Search for the cell housing the specified text and yield its (x, y) center coordinate. 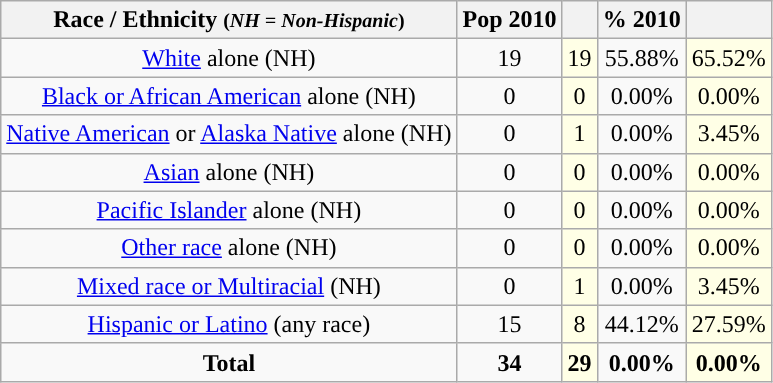
27.59% (728, 324)
Native American or Alaska Native alone (NH) (229, 134)
Pacific Islander alone (NH) (229, 210)
34 (510, 362)
55.88% (642, 58)
% 2010 (642, 20)
15 (510, 324)
Pop 2010 (510, 20)
Asian alone (NH) (229, 172)
65.52% (728, 58)
Race / Ethnicity (NH = Non-Hispanic) (229, 20)
Mixed race or Multiracial (NH) (229, 286)
Hispanic or Latino (any race) (229, 324)
Total (229, 362)
8 (580, 324)
White alone (NH) (229, 58)
29 (580, 362)
Black or African American alone (NH) (229, 96)
44.12% (642, 324)
Other race alone (NH) (229, 248)
